Output the [x, y] coordinate of the center of the cell containing the given text.  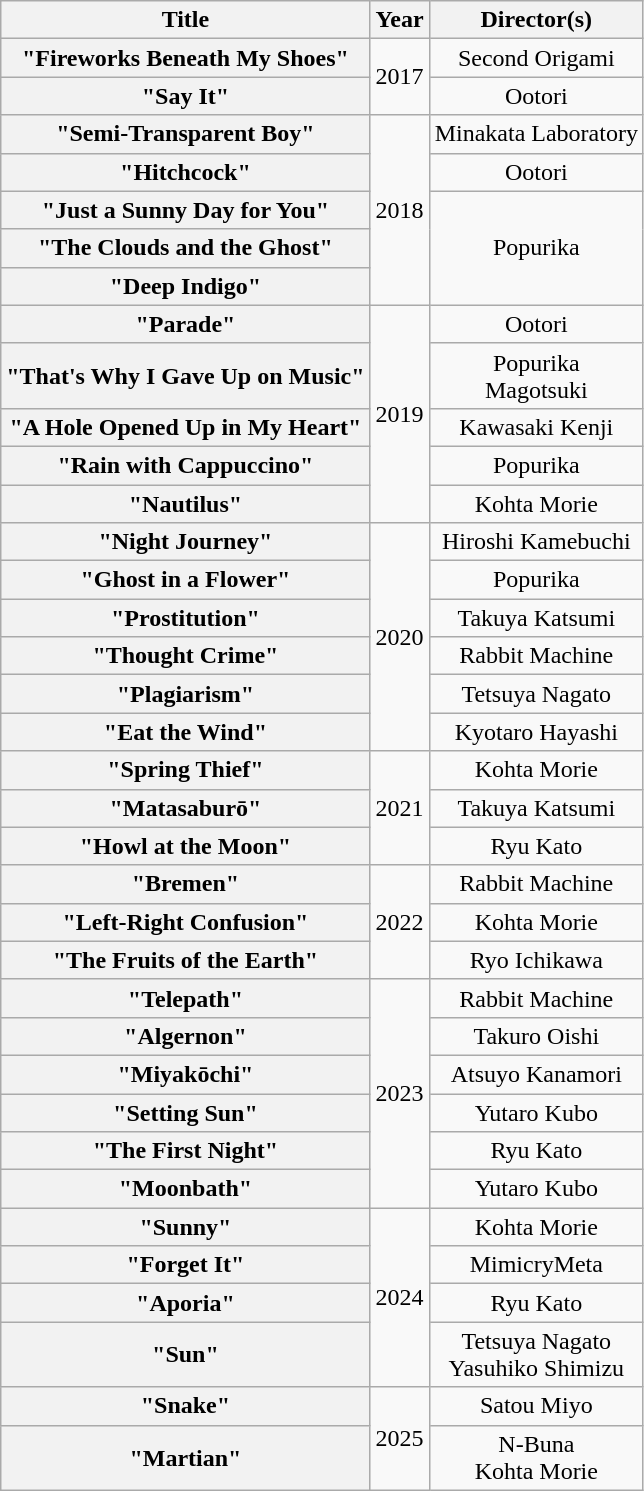
"The Clouds and the Ghost" [186, 248]
"Parade" [186, 324]
"Forget It" [186, 1265]
"Nautilus" [186, 503]
Atsuyo Kanamori [536, 1074]
"Prostitution" [186, 618]
2020 [400, 637]
Director(s) [536, 20]
"Algernon" [186, 1036]
2019 [400, 414]
2017 [400, 77]
"Snake" [186, 1406]
"Just a Sunny Day for You" [186, 210]
"Eat the Wind" [186, 732]
2022 [400, 922]
N-BunaKohta Morie [536, 1458]
"Hitchcock" [186, 172]
Title [186, 20]
"Spring Thief" [186, 770]
"Howl at the Moon" [186, 846]
"A Hole Opened Up in My Heart" [186, 427]
"Thought Crime" [186, 656]
Year [400, 20]
Second Origami [536, 58]
"That's Why I Gave Up on Music" [186, 376]
"Matasaburō" [186, 808]
"Left-Right Confusion" [186, 922]
MimicryMeta [536, 1265]
"Setting Sun" [186, 1113]
"Semi-Transparent Boy" [186, 134]
Kawasaki Kenji [536, 427]
"Moonbath" [186, 1189]
Tetsuya Nagato [536, 694]
Takuro Oishi [536, 1036]
"The First Night" [186, 1151]
2018 [400, 210]
2025 [400, 1438]
"Sunny" [186, 1227]
"Rain with Cappuccino" [186, 465]
"Aporia" [186, 1303]
PopurikaMagotsuki [536, 376]
2024 [400, 1298]
"Telepath" [186, 998]
"Fireworks Beneath My Shoes" [186, 58]
Hiroshi Kamebuchi [536, 542]
"Plagiarism" [186, 694]
Satou Miyo [536, 1406]
"Martian" [186, 1458]
"The Fruits of the Earth" [186, 960]
"Say It" [186, 96]
"Ghost in a Flower" [186, 580]
2021 [400, 808]
"Sun" [186, 1354]
"Miyakōchi" [186, 1074]
"Deep Indigo" [186, 286]
Tetsuya NagatoYasuhiko Shimizu [536, 1354]
2023 [400, 1093]
"Night Journey" [186, 542]
"Bremen" [186, 884]
Minakata Laboratory [536, 134]
Kyotaro Hayashi [536, 732]
Ryo Ichikawa [536, 960]
